Return (x, y) of the center of cell containing provided text 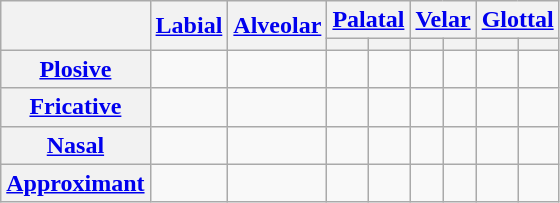
Fricative (76, 107)
Approximant (76, 183)
Labial (189, 26)
Palatal (368, 20)
Nasal (76, 145)
Alveolar (278, 26)
Plosive (76, 69)
Glottal (518, 20)
Velar (443, 20)
